Pinpoint the cell where the given text exists, returning its [X, Y] midpoint coordinate. 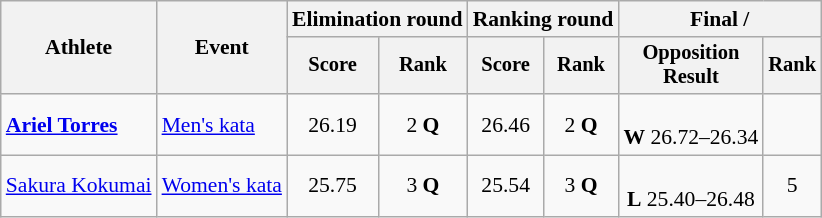
W 26.72–26.34 [690, 124]
L 25.40–26.48 [690, 186]
Event [222, 48]
25.75 [332, 186]
26.46 [506, 124]
Women's kata [222, 186]
Sakura Kokumai [79, 186]
Elimination round [378, 19]
26.19 [332, 124]
OppositionResult [690, 66]
25.54 [506, 186]
5 [792, 186]
Athlete [79, 48]
Ariel Torres [79, 124]
Men's kata [222, 124]
Ranking round [544, 19]
Final / [720, 19]
